Extract the (X, Y) coordinate from the center of the cell holding the provided text.  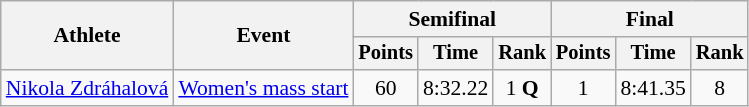
Event (263, 36)
8:32.22 (456, 88)
Women's mass start (263, 88)
Final (650, 19)
60 (385, 88)
8:41.35 (652, 88)
8 (720, 88)
1 (583, 88)
Semifinal (452, 19)
Nikola Zdráhalová (88, 88)
1 Q (522, 88)
Athlete (88, 36)
